Output the [X, Y] coordinate of the center of the cell containing the given text.  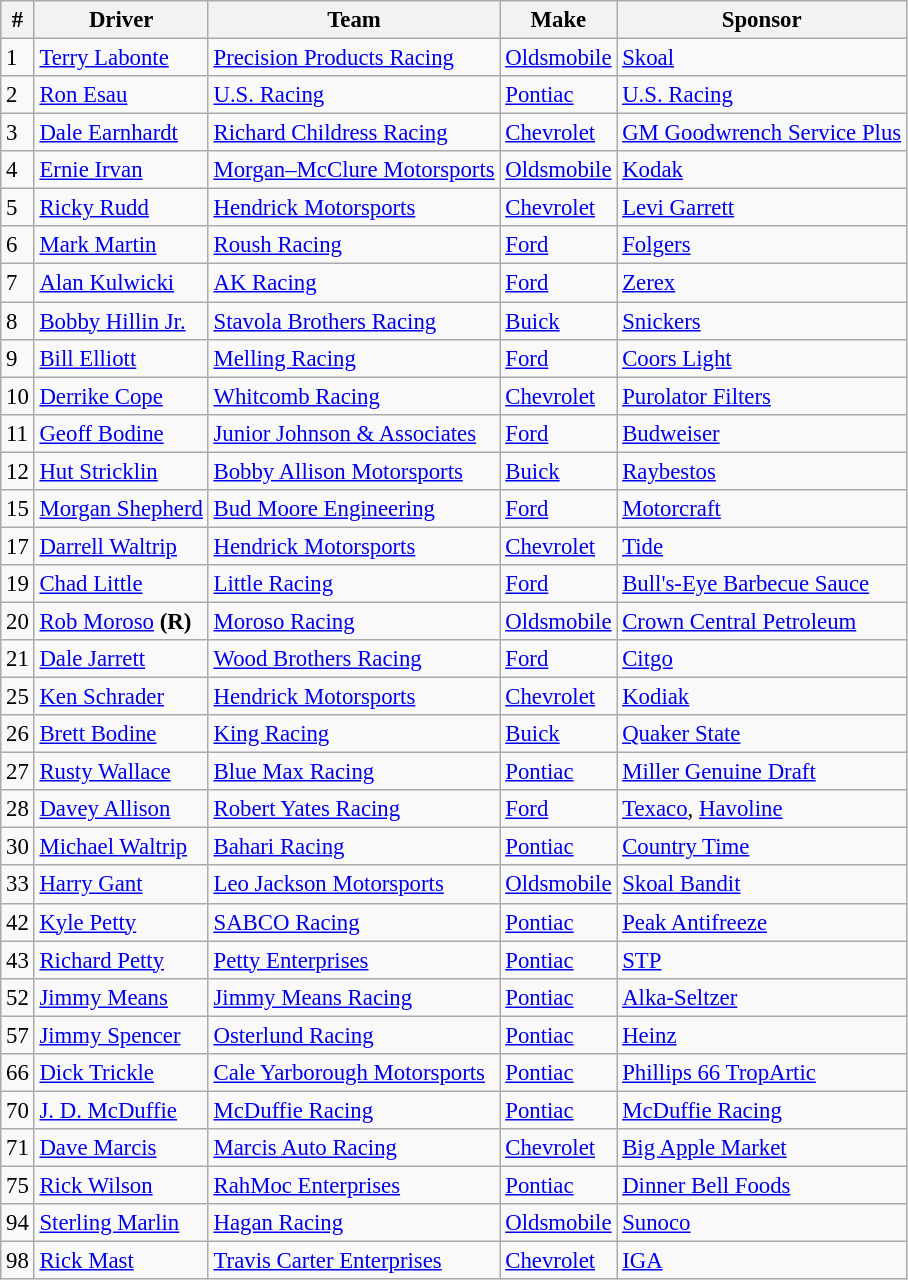
Rick Wilson [121, 1185]
Peak Antifreeze [762, 922]
Skoal [762, 58]
Jimmy Spencer [121, 1035]
5 [18, 208]
Blue Max Racing [354, 772]
J. D. McDuffie [121, 1110]
Levi Garrett [762, 208]
70 [18, 1110]
57 [18, 1035]
30 [18, 847]
28 [18, 809]
Heinz [762, 1035]
Richard Childress Racing [354, 133]
Budweiser [762, 433]
Driver [121, 20]
Chad Little [121, 584]
Ernie Irvan [121, 170]
12 [18, 471]
75 [18, 1185]
17 [18, 546]
Crown Central Petroleum [762, 621]
Travis Carter Enterprises [354, 1261]
Make [558, 20]
Ken Schrader [121, 697]
Melling Racing [354, 358]
4 [18, 170]
Rob Moroso (R) [121, 621]
Bahari Racing [354, 847]
Folgers [762, 245]
IGA [762, 1261]
Rusty Wallace [121, 772]
Terry Labonte [121, 58]
98 [18, 1261]
Morgan–McClure Motorsports [354, 170]
42 [18, 922]
25 [18, 697]
Dale Jarrett [121, 659]
Michael Waltrip [121, 847]
Raybestos [762, 471]
Jimmy Means Racing [354, 997]
GM Goodwrench Service Plus [762, 133]
7 [18, 283]
Sunoco [762, 1223]
Cale Yarborough Motorsports [354, 1073]
King Racing [354, 734]
Bud Moore Engineering [354, 509]
Leo Jackson Motorsports [354, 885]
Harry Gant [121, 885]
Big Apple Market [762, 1148]
Alan Kulwicki [121, 283]
66 [18, 1073]
Osterlund Racing [354, 1035]
RahMoc Enterprises [354, 1185]
Mark Martin [121, 245]
SABCO Racing [354, 922]
Ricky Rudd [121, 208]
Dinner Bell Foods [762, 1185]
Geoff Bodine [121, 433]
19 [18, 584]
20 [18, 621]
2 [18, 95]
Texaco, Havoline [762, 809]
27 [18, 772]
Team [354, 20]
Dick Trickle [121, 1073]
43 [18, 960]
Hut Stricklin [121, 471]
Precision Products Racing [354, 58]
Country Time [762, 847]
11 [18, 433]
6 [18, 245]
Richard Petty [121, 960]
21 [18, 659]
15 [18, 509]
Junior Johnson & Associates [354, 433]
Coors Light [762, 358]
Kodak [762, 170]
Darrell Waltrip [121, 546]
Dale Earnhardt [121, 133]
Citgo [762, 659]
33 [18, 885]
Bull's-Eye Barbecue Sauce [762, 584]
Kyle Petty [121, 922]
Stavola Brothers Racing [354, 321]
10 [18, 396]
Phillips 66 TropArtic [762, 1073]
Jimmy Means [121, 997]
Alka-Seltzer [762, 997]
Ron Esau [121, 95]
Miller Genuine Draft [762, 772]
Little Racing [354, 584]
9 [18, 358]
Sponsor [762, 20]
26 [18, 734]
Quaker State [762, 734]
Snickers [762, 321]
Wood Brothers Racing [354, 659]
Brett Bodine [121, 734]
Morgan Shepherd [121, 509]
Marcis Auto Racing [354, 1148]
Hagan Racing [354, 1223]
Rick Mast [121, 1261]
Roush Racing [354, 245]
Moroso Racing [354, 621]
Dave Marcis [121, 1148]
Davey Allison [121, 809]
8 [18, 321]
# [18, 20]
Bobby Hillin Jr. [121, 321]
Petty Enterprises [354, 960]
Zerex [762, 283]
Robert Yates Racing [354, 809]
Tide [762, 546]
Bill Elliott [121, 358]
AK Racing [354, 283]
Derrike Cope [121, 396]
52 [18, 997]
Purolator Filters [762, 396]
STP [762, 960]
Bobby Allison Motorsports [354, 471]
Sterling Marlin [121, 1223]
71 [18, 1148]
Whitcomb Racing [354, 396]
94 [18, 1223]
1 [18, 58]
Skoal Bandit [762, 885]
Kodiak [762, 697]
Motorcraft [762, 509]
3 [18, 133]
